Identify which cell holds the provided text, then report its (X, Y) central coordinate. 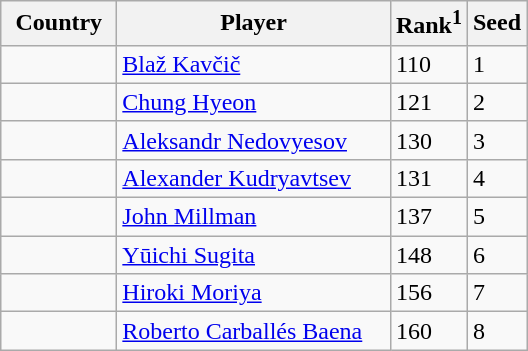
137 (428, 217)
Blaž Kavčič (254, 64)
1 (496, 64)
5 (496, 217)
Seed (496, 24)
148 (428, 255)
Hiroki Moriya (254, 293)
110 (428, 64)
131 (428, 178)
8 (496, 331)
John Millman (254, 217)
130 (428, 140)
Aleksandr Nedovyesov (254, 140)
6 (496, 255)
Chung Hyeon (254, 102)
156 (428, 293)
7 (496, 293)
4 (496, 178)
3 (496, 140)
Roberto Carballés Baena (254, 331)
Rank1 (428, 24)
Country (59, 24)
Yūichi Sugita (254, 255)
160 (428, 331)
Alexander Kudryavtsev (254, 178)
121 (428, 102)
Player (254, 24)
2 (496, 102)
